Return the [x, y] coordinate for the center point of the cell that contains the specified text.  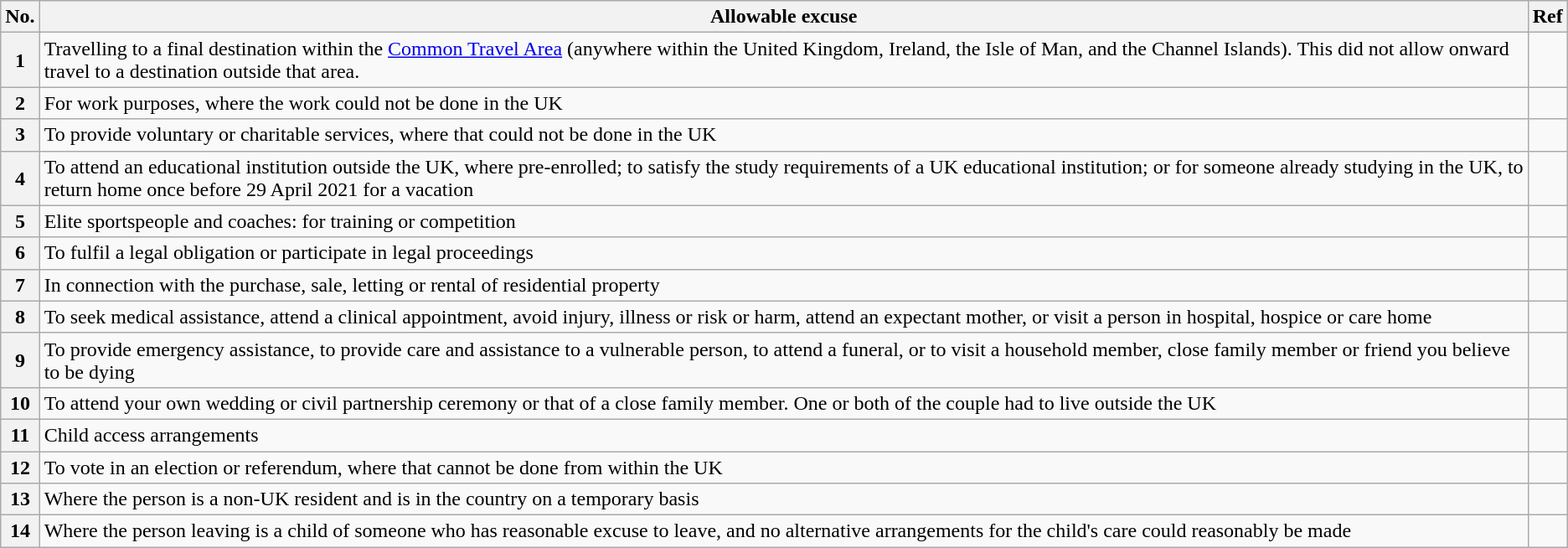
To vote in an election or referendum, where that cannot be done from within the UK [784, 467]
To provide voluntary or charitable services, where that could not be done in the UK [784, 135]
10 [20, 403]
Child access arrangements [784, 435]
8 [20, 317]
14 [20, 531]
12 [20, 467]
Elite sportspeople and coaches: for training or competition [784, 221]
In connection with the purchase, sale, letting or rental of residential property [784, 285]
To attend your own wedding or civil partnership ceremony or that of a close family member. One or both of the couple had to live outside the UK [784, 403]
13 [20, 499]
Where the person is a non-UK resident and is in the country on a temporary basis [784, 499]
Ref [1548, 17]
11 [20, 435]
6 [20, 253]
1 [20, 60]
3 [20, 135]
For work purposes, where the work could not be done in the UK [784, 103]
2 [20, 103]
5 [20, 221]
To fulfil a legal obligation or participate in legal proceedings [784, 253]
No. [20, 17]
4 [20, 178]
Allowable excuse [784, 17]
9 [20, 360]
7 [20, 285]
